Determine the [x, y] coordinate at the center of the cell enclosing the given text.  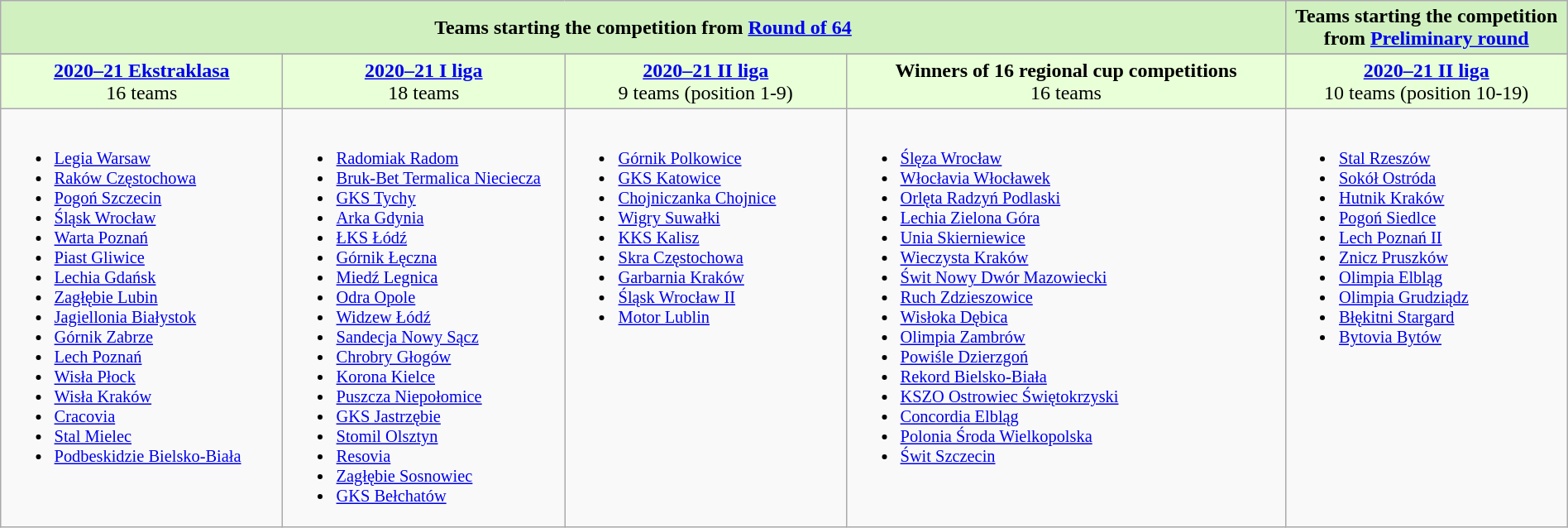
2020–21 II liga9 teams (position 1-9) [706, 81]
Stal RzeszówSokół OstródaHutnik KrakówPogoń SiedlceLech Poznań IIZnicz PruszkówOlimpia ElblągOlimpia GrudziądzBłękitni StargardBytovia Bytów [1426, 318]
Winners of 16 regional cup competitions16 teams [1066, 81]
Górnik PolkowiceGKS KatowiceChojniczanka ChojniceWigry SuwałkiKKS KaliszSkra CzęstochowaGarbarnia KrakówŚląsk Wrocław IIMotor Lublin [706, 318]
Teams starting the competition from Preliminary round [1426, 28]
2020–21 I liga18 teams [423, 81]
Teams starting the competition from Round of 64 [643, 28]
2020–21 II liga10 teams (position 10-19) [1426, 81]
2020–21 Ekstraklasa16 teams [142, 81]
